Return (X, Y) of the center of cell containing provided text 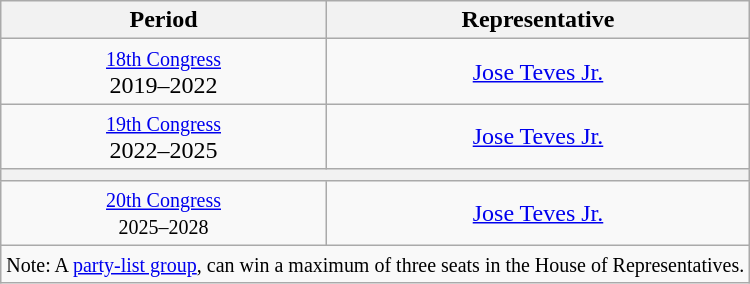
Note: A party-list group, can win a maximum of three seats in the House of Representatives. (376, 264)
18th Congress2019–2022 (164, 72)
Representative (538, 20)
20th Congress2025–2028 (164, 212)
19th Congress2022–2025 (164, 136)
Period (164, 20)
